Search for the cell housing the specified text and yield its [x, y] center coordinate. 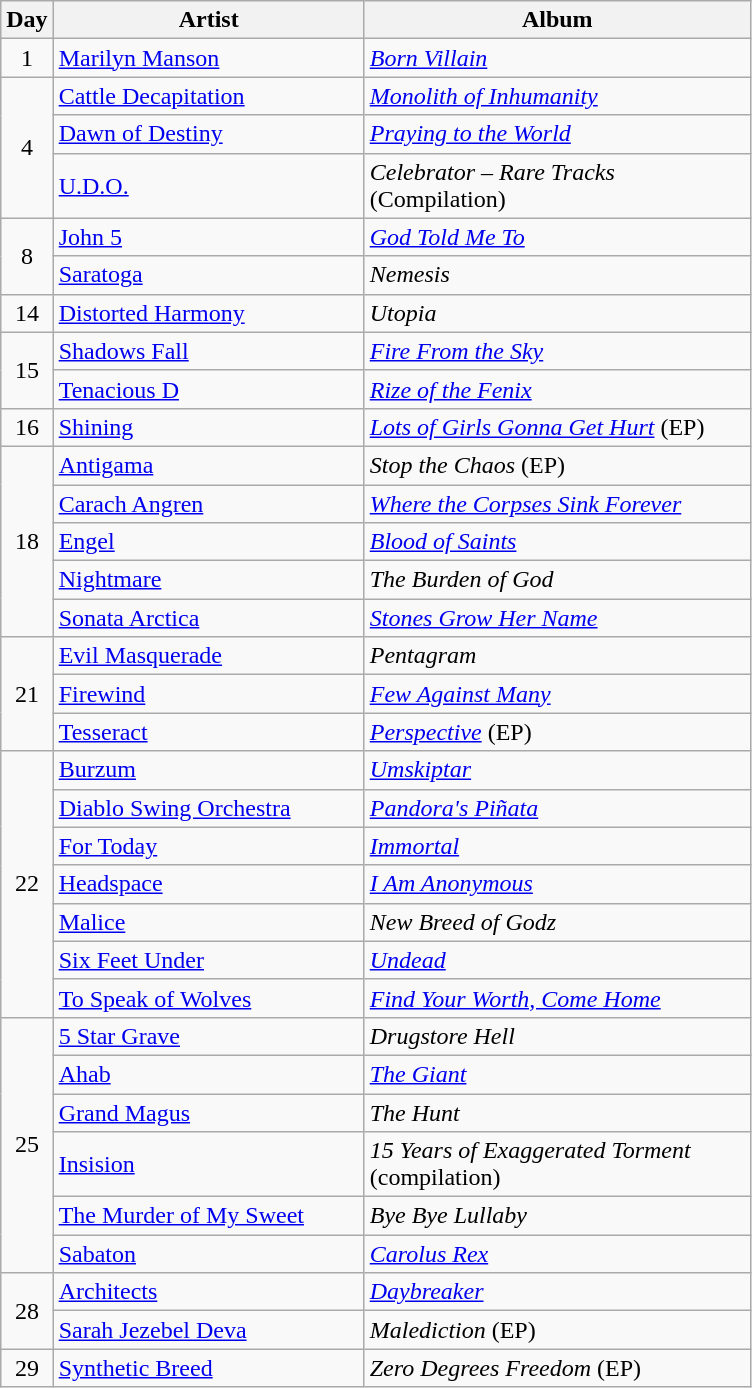
Born Villain [557, 58]
Shadows Fall [208, 351]
To Speak of Wolves [208, 998]
U.D.O. [208, 186]
15 Years of Exaggerated Torment (compilation) [557, 1164]
Praying to the World [557, 134]
Blood of Saints [557, 542]
Pentagram [557, 656]
Grand Magus [208, 1113]
25 [27, 1144]
Immortal [557, 846]
28 [27, 1311]
Celebrator – Rare Tracks (Compilation) [557, 186]
Bye Bye Lullaby [557, 1216]
Malice [208, 922]
4 [27, 148]
Architects [208, 1292]
Zero Degrees Freedom (EP) [557, 1368]
Lots of Girls Gonna Get Hurt (EP) [557, 427]
Synthetic Breed [208, 1368]
Artist [208, 20]
Sonata Arctica [208, 618]
Sarah Jezebel Deva [208, 1330]
Drugstore Hell [557, 1036]
Ahab [208, 1074]
Few Against Many [557, 694]
Marilyn Manson [208, 58]
New Breed of Godz [557, 922]
Stop the Chaos (EP) [557, 465]
The Giant [557, 1074]
Stones Grow Her Name [557, 618]
15 [27, 370]
Find Your Worth, Come Home [557, 998]
For Today [208, 846]
8 [27, 256]
Pandora's Piñata [557, 808]
Firewind [208, 694]
Distorted Harmony [208, 313]
21 [27, 694]
Six Feet Under [208, 960]
Evil Masquerade [208, 656]
Cattle Decapitation [208, 96]
Album [557, 20]
Carolus Rex [557, 1254]
Fire From the Sky [557, 351]
Saratoga [208, 275]
I Am Anonymous [557, 884]
Insision [208, 1164]
Nightmare [208, 580]
Sabaton [208, 1254]
Utopia [557, 313]
Tenacious D [208, 389]
God Told Me To [557, 237]
Nemesis [557, 275]
The Murder of My Sweet [208, 1216]
Rize of the Fenix [557, 389]
18 [27, 541]
Engel [208, 542]
Umskiptar [557, 770]
Tesseract [208, 732]
Day [27, 20]
Headspace [208, 884]
22 [27, 884]
Malediction (EP) [557, 1330]
John 5 [208, 237]
Monolith of Inhumanity [557, 96]
Carach Angren [208, 503]
Diablo Swing Orchestra [208, 808]
Daybreaker [557, 1292]
Undead [557, 960]
Antigama [208, 465]
Dawn of Destiny [208, 134]
1 [27, 58]
The Hunt [557, 1113]
5 Star Grave [208, 1036]
Perspective (EP) [557, 732]
Shining [208, 427]
16 [27, 427]
Burzum [208, 770]
29 [27, 1368]
14 [27, 313]
The Burden of God [557, 580]
Where the Corpses Sink Forever [557, 503]
